Search for the cell housing the specified text and yield its (x, y) center coordinate. 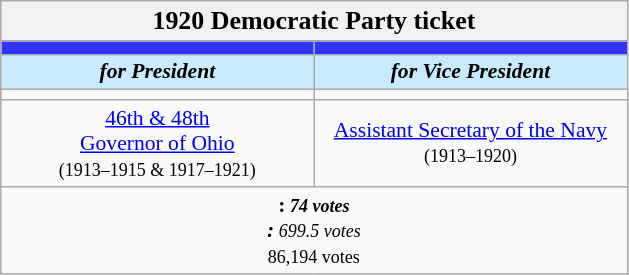
1920 Democratic Party ticket (314, 21)
: 74 votes: 699.5 votes86,194 votes (314, 230)
for Vice President (470, 72)
46th & 48thGovernor of Ohio(1913–1915 & 1917–1921) (158, 144)
Assistant Secretary of the Navy(1913–1920) (470, 144)
for President (158, 72)
